From the cell containing the given text, extract its center point as [X, Y] coordinate. 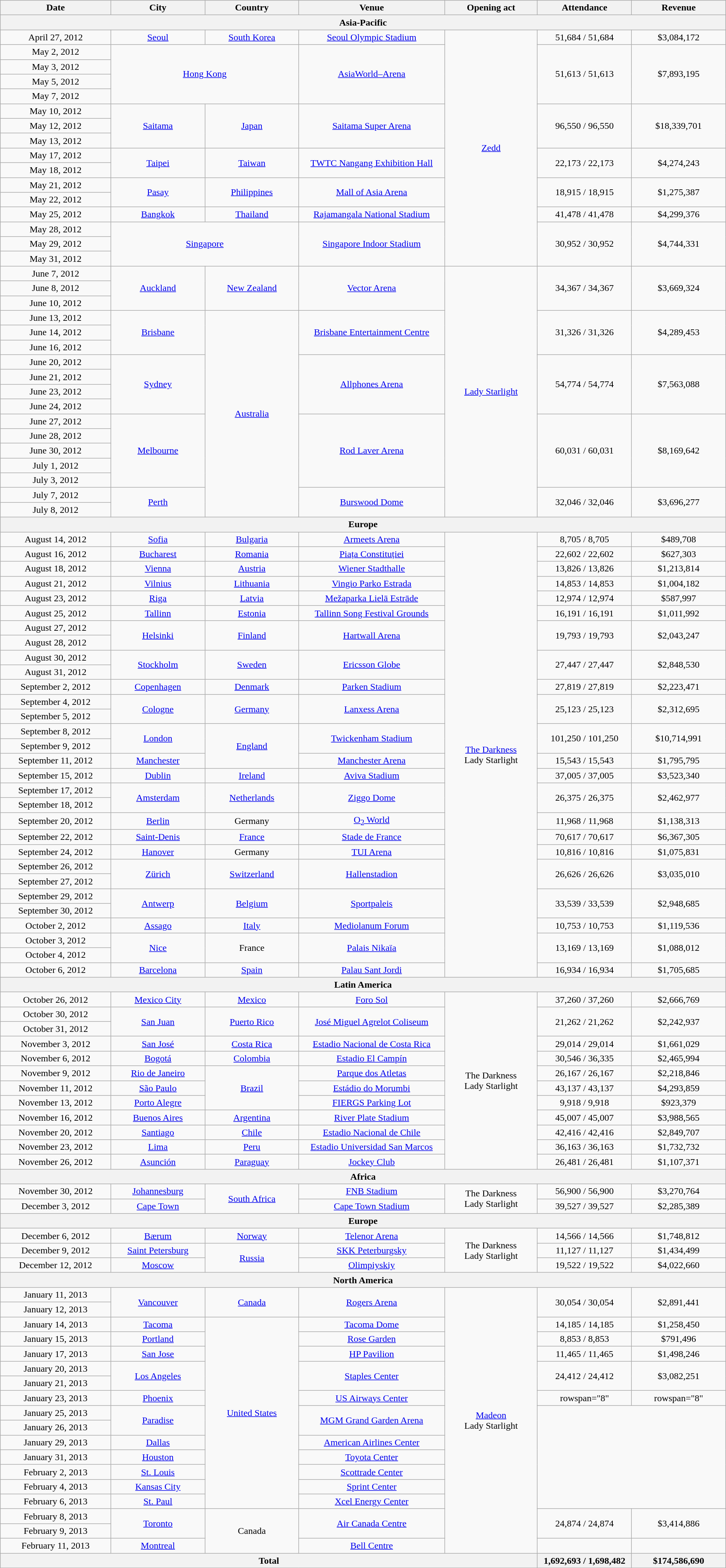
Mežaparka Lielā Estrāde [372, 598]
June 10, 2012 [56, 303]
36,163 / 36,163 [584, 1147]
Bucharest [158, 554]
Venue [372, 8]
Mediolanum Forum [372, 926]
Perth [158, 502]
Bell Centre [372, 1546]
Cologne [158, 709]
$2,242,937 [679, 1021]
January 23, 2013 [56, 1398]
Hallenstadion [372, 874]
Dallas [158, 1442]
New Zealand [252, 288]
Xcel Energy Center [372, 1501]
May 7, 2012 [56, 96]
Kansas City [158, 1487]
$3,988,565 [679, 1118]
August 18, 2012 [56, 569]
$2,223,471 [679, 687]
$2,891,441 [679, 1302]
June 7, 2012 [56, 273]
Taipei [158, 163]
Armeets Arena [372, 539]
US Airways Center [372, 1398]
Country [252, 8]
Colombia [252, 1058]
11,127 / 11,127 [584, 1250]
Asunción [158, 1162]
Peru [252, 1147]
Tallinn Song Festival Grounds [372, 613]
$4,289,453 [679, 332]
27,819 / 27,819 [584, 687]
September 4, 2012 [56, 702]
Brisbane [158, 332]
$1,213,814 [679, 569]
January 20, 2013 [56, 1369]
$3,084,172 [679, 37]
$2,848,530 [679, 665]
Vector Arena [372, 288]
Australia [252, 414]
Lady Starlight [491, 392]
41,478 / 41,478 [584, 215]
26,167 / 26,167 [584, 1073]
Estadio Universidad San Marcos [372, 1147]
18,915 / 18,915 [584, 192]
TWTC Nangang Exhibition Hall [372, 163]
$923,379 [679, 1103]
12,974 / 12,974 [584, 598]
39,527 / 39,527 [584, 1206]
Africa [363, 1177]
June 24, 2012 [56, 406]
July 1, 2012 [56, 466]
Brisbane Entertainment Centre [372, 332]
Mexico [252, 999]
Hartwall Arena [372, 635]
November 16, 2012 [56, 1118]
Hanover [158, 852]
April 27, 2012 [56, 37]
Stockholm [158, 665]
North America [363, 1280]
$4,299,376 [679, 215]
Rio de Janeiro [158, 1073]
October 4, 2012 [56, 955]
Asia-Pacific [363, 22]
$3,414,886 [679, 1523]
January 12, 2013 [56, 1310]
South Africa [252, 1199]
Parque dos Atletas [372, 1073]
November 11, 2012 [56, 1088]
October 26, 2012 [56, 999]
Sweden [252, 665]
August 27, 2012 [56, 628]
Estadio Nacional de Costa Rica [372, 1044]
Latin America [363, 985]
Paraguay [252, 1162]
$2,043,247 [679, 635]
MGM Grand Garden Arena [372, 1420]
January 11, 2013 [56, 1295]
Assago [158, 926]
$2,948,685 [679, 903]
19,793 / 19,793 [584, 635]
Ericsson Globe [372, 665]
$1,732,732 [679, 1147]
Saint-Denis [158, 837]
Costa Rica [252, 1044]
November 6, 2012 [56, 1058]
Cape Town [158, 1206]
Philippines [252, 192]
Phoenix [158, 1398]
September 29, 2012 [56, 896]
$4,022,660 [679, 1265]
May 13, 2012 [56, 140]
$8,169,642 [679, 450]
8,853 / 8,853 [584, 1339]
$1,107,371 [679, 1162]
Japan [252, 126]
$2,666,769 [679, 999]
August 16, 2012 [56, 554]
Sportpaleis [372, 903]
American Airlines Center [372, 1442]
Toyota Center [372, 1457]
May 2, 2012 [56, 52]
$1,075,831 [679, 852]
Spain [252, 970]
February 11, 2013 [56, 1546]
September 18, 2012 [56, 805]
Estádio do Morumbi [372, 1088]
$1,434,499 [679, 1250]
29,014 / 29,014 [584, 1044]
$1,705,685 [679, 970]
Lima [158, 1147]
February 9, 2013 [56, 1531]
Toronto [158, 1523]
November 9, 2012 [56, 1073]
14,185 / 14,185 [584, 1324]
November 26, 2012 [56, 1162]
June 13, 2012 [56, 318]
Porto Alegre [158, 1103]
Dublin [158, 775]
70,617 / 70,617 [584, 837]
HP Pavilion [372, 1354]
Date [56, 8]
Manchester [158, 761]
Los Angeles [158, 1376]
Copenhagen [158, 687]
Hong Kong [205, 74]
TUI Arena [372, 852]
Auckland [158, 288]
England [252, 746]
Manchester Arena [372, 761]
Sofia [158, 539]
October 3, 2012 [56, 940]
10,753 / 10,753 [584, 926]
June 28, 2012 [56, 436]
Saint Petersburg [158, 1250]
January 14, 2013 [56, 1324]
$7,893,195 [679, 74]
96,550 / 96,550 [584, 126]
June 23, 2012 [56, 391]
January 15, 2013 [56, 1339]
22,173 / 22,173 [584, 163]
$3,082,251 [679, 1376]
51,613 / 51,613 [584, 74]
Riga [158, 598]
MadeonLady Starlight [491, 1420]
Parken Stadium [372, 687]
Bangkok [158, 215]
October 2, 2012 [56, 926]
Sydney [158, 384]
11,968 / 11,968 [584, 821]
Olimpiyskiy [372, 1265]
August 31, 2012 [56, 672]
Staples Center [372, 1376]
Cape Town Stadium [372, 1206]
St. Louis [158, 1472]
22,602 / 22,602 [584, 554]
Russia [252, 1258]
Stade de France [372, 837]
37,260 / 37,260 [584, 999]
11,465 / 11,465 [584, 1354]
South Korea [252, 37]
26,375 / 26,375 [584, 798]
Opening act [491, 8]
September 26, 2012 [56, 867]
November 30, 2012 [56, 1191]
May 18, 2012 [56, 170]
FIERGS Parking Lot [372, 1103]
Chile [252, 1132]
Piața Constituției [372, 554]
January 21, 2013 [56, 1383]
34,367 / 34,367 [584, 288]
September 22, 2012 [56, 837]
$10,714,991 [679, 739]
Aviva Stadium [372, 775]
Rogers Arena [372, 1302]
$3,523,340 [679, 775]
$2,218,846 [679, 1073]
16,191 / 16,191 [584, 613]
Amsterdam [158, 798]
Sprint Center [372, 1487]
$18,339,701 [679, 126]
May 22, 2012 [56, 200]
Austria [252, 569]
Barcelona [158, 970]
Bulgaria [252, 539]
Rod Laver Arena [372, 450]
May 3, 2012 [56, 67]
16,934 / 16,934 [584, 970]
$587,997 [679, 598]
Belgium [252, 903]
$1,795,795 [679, 761]
Ziggo Dome [372, 798]
Paradise [158, 1420]
SKK Peterburgsky [372, 1250]
60,031 / 60,031 [584, 450]
November 3, 2012 [56, 1044]
Estonia [252, 613]
56,900 / 56,900 [584, 1191]
$1,138,313 [679, 821]
Brazil [252, 1088]
Switzerland [252, 874]
Saitama [158, 126]
$489,708 [679, 539]
November 13, 2012 [56, 1103]
August 30, 2012 [56, 658]
$3,669,324 [679, 288]
February 6, 2013 [56, 1501]
Zedd [491, 148]
$2,462,977 [679, 798]
32,046 / 32,046 [584, 502]
May 25, 2012 [56, 215]
May 17, 2012 [56, 155]
$1,275,387 [679, 192]
Romania [252, 554]
Mall of Asia Arena [372, 192]
Vienna [158, 569]
October 6, 2012 [56, 970]
September 20, 2012 [56, 821]
December 3, 2012 [56, 1206]
Saitama Super Arena [372, 126]
June 14, 2012 [56, 332]
10,816 / 10,816 [584, 852]
Puerto Rico [252, 1021]
Vancouver [158, 1302]
Jockey Club [372, 1162]
AsiaWorld–Arena [372, 74]
54,774 / 54,774 [584, 384]
May 10, 2012 [56, 111]
May 31, 2012 [56, 259]
9,918 / 9,918 [584, 1103]
August 28, 2012 [56, 642]
Tacoma [158, 1324]
$1,748,812 [679, 1236]
25,123 / 25,123 [584, 709]
Melbourne [158, 450]
$1,498,246 [679, 1354]
Norway [252, 1236]
San José [158, 1044]
Vingio Parko Estrada [372, 583]
October 30, 2012 [56, 1014]
Seoul [158, 37]
St. Paul [158, 1501]
Telenor Arena [372, 1236]
Zürich [158, 874]
30,546 / 36,335 [584, 1058]
Italy [252, 926]
Houston [158, 1457]
May 5, 2012 [56, 81]
14,566 / 14,566 [584, 1236]
May 12, 2012 [56, 126]
Netherlands [252, 798]
$4,293,859 [679, 1088]
$1,661,029 [679, 1044]
$627,303 [679, 554]
37,005 / 37,005 [584, 775]
Antwerp [158, 903]
Johannesburg [158, 1191]
$174,586,690 [679, 1561]
January 29, 2013 [56, 1442]
33,539 / 33,539 [584, 903]
Vilnius [158, 583]
River Plate Stadium [372, 1118]
January 17, 2013 [56, 1354]
$2,312,695 [679, 709]
June 27, 2012 [56, 421]
June 30, 2012 [56, 451]
Tallinn [158, 613]
Helsinki [158, 635]
Santiago [158, 1132]
$1,088,012 [679, 948]
September 2, 2012 [56, 687]
8,705 / 8,705 [584, 539]
Rajamangala National Stadium [372, 215]
September 17, 2012 [56, 790]
$4,274,243 [679, 163]
Seoul Olympic Stadium [372, 37]
Rose Garden [372, 1339]
Palau Sant Jordi [372, 970]
Thailand [252, 215]
San Juan [158, 1021]
January 26, 2013 [56, 1428]
Bærum [158, 1236]
September 5, 2012 [56, 717]
Revenue [679, 8]
26,481 / 26,481 [584, 1162]
13,826 / 13,826 [584, 569]
13,169 / 13,169 [584, 948]
June 16, 2012 [56, 347]
Portland [158, 1339]
30,952 / 30,952 [584, 244]
Wiener Stadthalle [372, 569]
September 9, 2012 [56, 746]
June 8, 2012 [56, 288]
Total [269, 1561]
Tacoma Dome [372, 1324]
$1,258,450 [679, 1324]
July 8, 2012 [56, 510]
24,412 / 24,412 [584, 1376]
$1,119,536 [679, 926]
Nice [158, 948]
Singapore [205, 244]
July 7, 2012 [56, 495]
$3,270,764 [679, 1191]
Scottrade Center [372, 1472]
21,262 / 21,262 [584, 1021]
Estadio El Campín [372, 1058]
Lithuania [252, 583]
August 14, 2012 [56, 539]
Latvia [252, 598]
September 27, 2012 [56, 881]
Singapore Indoor Stadium [372, 244]
30,054 / 30,054 [584, 1302]
FNB Stadium [372, 1191]
September 30, 2012 [56, 911]
Foro Sol [372, 999]
$2,285,389 [679, 1206]
May 28, 2012 [56, 229]
Estadio Nacional de Chile [372, 1132]
September 24, 2012 [56, 852]
Berlin [158, 821]
$3,696,277 [679, 502]
September 11, 2012 [56, 761]
City [158, 8]
October 31, 2012 [56, 1029]
Bogotá [158, 1058]
January 25, 2013 [56, 1413]
51,684 / 51,684 [584, 37]
José Miguel Agrelot Coliseum [372, 1021]
August 21, 2012 [56, 583]
Ireland [252, 775]
Allphones Arena [372, 384]
Buenos Aires [158, 1118]
United States [252, 1413]
O2 World [372, 821]
$2,465,994 [679, 1058]
July 3, 2012 [56, 480]
December 9, 2012 [56, 1250]
September 15, 2012 [56, 775]
São Paulo [158, 1088]
Palais Nikaïa [372, 948]
Mexico City [158, 999]
August 23, 2012 [56, 598]
$6,367,305 [679, 837]
Finland [252, 635]
Moscow [158, 1265]
45,007 / 45,007 [584, 1118]
1,692,693 / 1,698,482 [584, 1561]
19,522 / 19,522 [584, 1265]
Montreal [158, 1546]
26,626 / 26,626 [584, 874]
$1,011,992 [679, 613]
September 8, 2012 [56, 731]
Air Canada Centre [372, 1523]
31,326 / 31,326 [584, 332]
November 23, 2012 [56, 1147]
27,447 / 27,447 [584, 665]
December 6, 2012 [56, 1236]
Argentina [252, 1118]
Twickenham Stadium [372, 739]
42,416 / 42,416 [584, 1132]
June 21, 2012 [56, 377]
Attendance [584, 8]
$791,496 [679, 1339]
101,250 / 101,250 [584, 739]
43,137 / 43,137 [584, 1088]
January 31, 2013 [56, 1457]
24,874 / 24,874 [584, 1523]
Pasay [158, 192]
November 20, 2012 [56, 1132]
$7,563,088 [679, 384]
Lanxess Arena [372, 709]
14,853 / 14,853 [584, 583]
August 25, 2012 [56, 613]
$4,744,331 [679, 244]
Taiwan [252, 163]
February 4, 2013 [56, 1487]
$3,035,010 [679, 874]
San Jose [158, 1354]
London [158, 739]
June 20, 2012 [56, 362]
May 21, 2012 [56, 185]
December 12, 2012 [56, 1265]
$2,849,707 [679, 1132]
February 2, 2013 [56, 1472]
Burswood Dome [372, 502]
Denmark [252, 687]
15,543 / 15,543 [584, 761]
February 8, 2013 [56, 1516]
$1,004,182 [679, 583]
May 29, 2012 [56, 244]
